Locate the cell with the specified text and output its [X, Y] center coordinate. 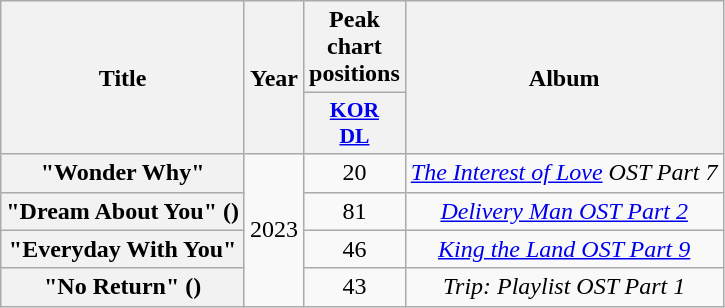
Year [274, 78]
46 [355, 249]
81 [355, 211]
2023 [274, 230]
20 [355, 173]
Album [564, 78]
Peak chart positions [355, 47]
Delivery Man OST Part 2 [564, 211]
KORDL [355, 124]
"No Return" () [123, 287]
43 [355, 287]
Trip: Playlist OST Part 1 [564, 287]
Title [123, 78]
"Dream About You" () [123, 211]
"Wonder Why" [123, 173]
"Everyday With You" [123, 249]
The Interest of Love OST Part 7 [564, 173]
King the Land OST Part 9 [564, 249]
